Locate the cell with the specified text and output its (X, Y) center coordinate. 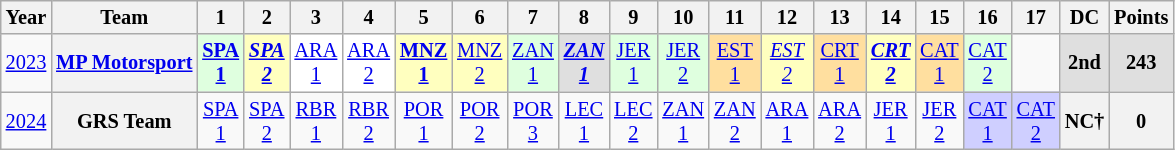
LEC1 (584, 121)
8 (584, 17)
POR3 (533, 121)
MP Motorsport (124, 63)
POR1 (424, 121)
15 (939, 17)
DC (1084, 17)
Team (124, 17)
2 (267, 17)
17 (1036, 17)
16 (987, 17)
NC† (1084, 121)
EST2 (788, 63)
RBR2 (368, 121)
EST1 (735, 63)
6 (480, 17)
Points (1141, 17)
4 (368, 17)
3 (316, 17)
14 (890, 17)
GRS Team (124, 121)
1 (220, 17)
2nd (1084, 63)
243 (1141, 63)
2024 (26, 121)
RBR1 (316, 121)
0 (1141, 121)
2023 (26, 63)
13 (840, 17)
CRT1 (840, 63)
11 (735, 17)
LEC2 (633, 121)
12 (788, 17)
MNZ1 (424, 63)
Year (26, 17)
10 (683, 17)
7 (533, 17)
ZAN2 (735, 121)
POR2 (480, 121)
MNZ2 (480, 63)
CRT2 (890, 63)
9 (633, 17)
5 (424, 17)
